For the text-containing cell, return its midpoint in [X, Y] coordinate format. 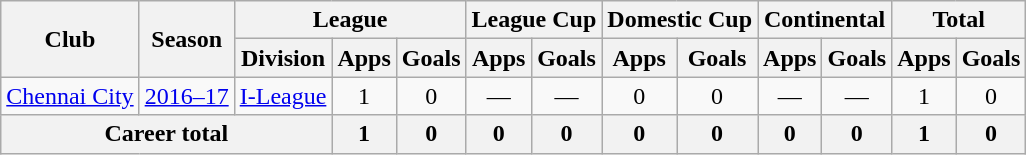
I-League [283, 96]
League Cup [534, 20]
Domestic Cup [680, 20]
Continental [825, 20]
League [350, 20]
2016–17 [186, 96]
Season [186, 39]
Chennai City [70, 96]
Career total [166, 134]
Division [283, 58]
Club [70, 39]
Total [959, 20]
